Scan for the cell matching the given text and deliver its (x, y) coordinate at center. 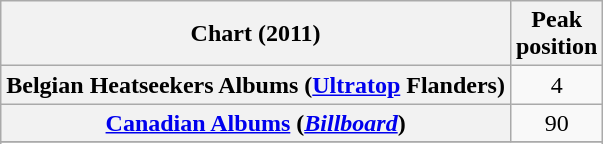
4 (556, 85)
Peakposition (556, 34)
Chart (2011) (256, 34)
90 (556, 123)
Canadian Albums (Billboard) (256, 123)
Belgian Heatseekers Albums (Ultratop Flanders) (256, 85)
